Find where the given text appears and provide that cell's center as (x, y) coordinate. 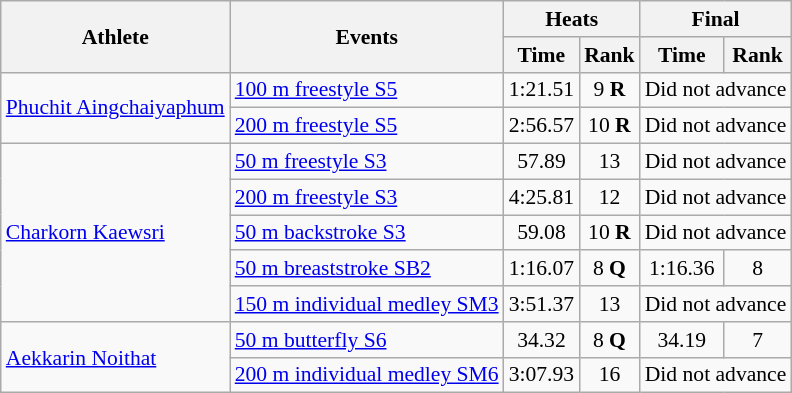
9 R (610, 90)
1:16.07 (542, 269)
34.19 (682, 340)
8 (758, 269)
Aekkarin Noithat (116, 358)
34.32 (542, 340)
1:16.36 (682, 269)
3:07.93 (542, 375)
4:25.81 (542, 197)
Charkorn Kaewsri (116, 233)
100 m freestyle S5 (367, 90)
16 (610, 375)
59.08 (542, 233)
50 m backstroke S3 (367, 233)
Final (716, 19)
Athlete (116, 36)
Events (367, 36)
200 m individual medley SM6 (367, 375)
12 (610, 197)
7 (758, 340)
200 m freestyle S5 (367, 126)
3:51.37 (542, 304)
Heats (572, 19)
2:56.57 (542, 126)
57.89 (542, 162)
1:21.51 (542, 90)
50 m butterfly S6 (367, 340)
50 m breaststroke SB2 (367, 269)
50 m freestyle S3 (367, 162)
150 m individual medley SM3 (367, 304)
Phuchit Aingchaiyaphum (116, 108)
200 m freestyle S3 (367, 197)
